Search for the cell housing the specified text and yield its (x, y) center coordinate. 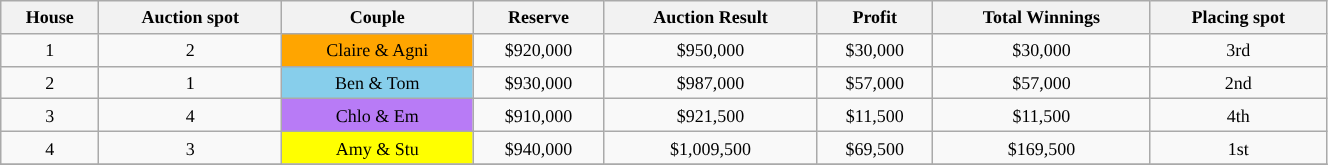
Profit (875, 18)
2nd (1238, 82)
$69,500 (875, 148)
1st (1238, 148)
Chlo & Em (378, 116)
Placing spot (1238, 18)
Auction Result (710, 18)
$169,500 (1042, 148)
$910,000 (538, 116)
Ben & Tom (378, 82)
$940,000 (538, 148)
Total Winnings (1042, 18)
Amy & Stu (378, 148)
$921,500 (710, 116)
$920,000 (538, 50)
Couple (378, 18)
$950,000 (710, 50)
4th (1238, 116)
Reserve (538, 18)
$930,000 (538, 82)
Auction spot (190, 18)
$987,000 (710, 82)
3rd (1238, 50)
$1,009,500 (710, 148)
House (50, 18)
Claire & Agni (378, 50)
